Find where the given text appears and provide that cell's center as (x, y) coordinate. 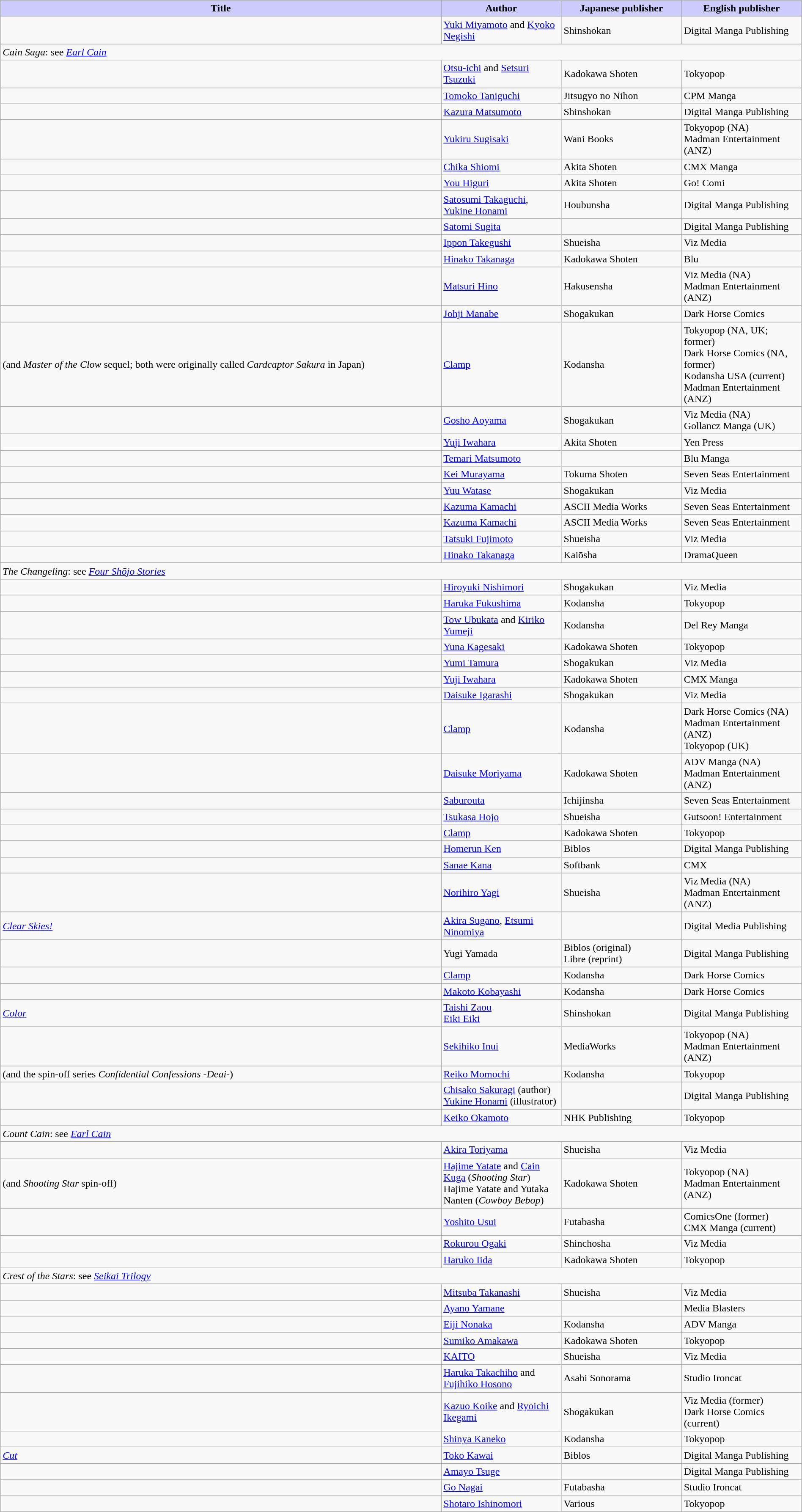
Yuki Miyamoto and Kyoko Negishi (501, 30)
Reiko Momochi (501, 1074)
Ippon Takegushi (501, 242)
Kei Murayama (501, 474)
Yukiru Sugisaki (501, 139)
Tokuma Shoten (621, 474)
DramaQueen (742, 555)
Temari Matsumoto (501, 458)
Wani Books (621, 139)
Tow Ubukata and Kiriko Yumeji (501, 625)
Go! Comi (742, 183)
Daisuke Moriyama (501, 773)
Gosho Aoyama (501, 421)
Haruko Iida (501, 1260)
Homerun Ken (501, 849)
Digital Media Publishing (742, 926)
Tokyopop (NA, UK; former)Dark Horse Comics (NA, former)Kodansha USA (current)Madman Entertainment (ANZ) (742, 364)
Blu Manga (742, 458)
Akira Toriyama (501, 1150)
Tsukasa Hojo (501, 817)
(and the spin-off series Confidential Confessions -Deai-) (221, 1074)
Makoto Kobayashi (501, 991)
Hakusensha (621, 286)
Title (221, 8)
Satomi Sugita (501, 226)
Shinchosha (621, 1244)
Mitsuba Takanashi (501, 1292)
Keiko Okamoto (501, 1118)
Biblos (original) Libre (reprint) (621, 953)
Color (221, 1013)
Clear Skies! (221, 926)
Crest of the Stars: see Seikai Trilogy (401, 1276)
Shinya Kaneko (501, 1439)
Tatsuki Fujimoto (501, 539)
Johji Manabe (501, 314)
Saburouta (501, 801)
Sumiko Amakawa (501, 1340)
Kaiōsha (621, 555)
Daisuke Igarashi (501, 695)
Shotaro Ishinomori (501, 1504)
Hiroyuki Nishimori (501, 587)
Yuna Kagesaki (501, 647)
Chika Shiomi (501, 167)
Houbunsha (621, 205)
Softbank (621, 865)
Kazuo Koike and Ryoichi Ikegami (501, 1412)
Blu (742, 259)
Jitsugyo no Nihon (621, 96)
Akira Sugano, Etsumi Ninomiya (501, 926)
CMX (742, 865)
Gutsoon! Entertainment (742, 817)
Asahi Sonorama (621, 1379)
NHK Publishing (621, 1118)
ADV Manga (742, 1324)
Tomoko Taniguchi (501, 96)
Norihiro Yagi (501, 892)
Rokurou Ogaki (501, 1244)
Amayo Tsuge (501, 1471)
Haruka Fukushima (501, 603)
Eiji Nonaka (501, 1324)
Yen Press (742, 442)
Viz Media (NA) Gollancz Manga (UK) (742, 421)
Taishi Zaou Eiki Eiki (501, 1013)
Kazura Matsumoto (501, 112)
Dark Horse Comics (NA) Madman Entertainment (ANZ) Tokyopop (UK) (742, 729)
Satosumi Takaguchi, Yukine Honami (501, 205)
Japanese publisher (621, 8)
Yugi Yamada (501, 953)
Yuu Watase (501, 490)
Yoshito Usui (501, 1222)
Chisako Sakuragi (author) Yukine Honami (illustrator) (501, 1096)
Ichijinsha (621, 801)
The Changeling: see Four Shōjo Stories (401, 571)
Matsuri Hino (501, 286)
(and Master of the Clow sequel; both were originally called Cardcaptor Sakura in Japan) (221, 364)
Yumi Tamura (501, 663)
Otsu-ichi and Setsuri Tsuzuki (501, 74)
Toko Kawai (501, 1455)
Sekihiko Inui (501, 1047)
ComicsOne (former) CMX Manga (current) (742, 1222)
Media Blasters (742, 1308)
Sanae Kana (501, 865)
(and Shooting Star spin-off) (221, 1183)
ADV Manga (NA) Madman Entertainment (ANZ) (742, 773)
Del Rey Manga (742, 625)
Hajime Yatate and Cain Kuga (Shooting Star) Hajime Yatate and Yutaka Nanten (Cowboy Bebop) (501, 1183)
Haruka Takachiho and Fujihiko Hosono (501, 1379)
Viz Media (former) Dark Horse Comics (current) (742, 1412)
CPM Manga (742, 96)
Count Cain: see Earl Cain (401, 1134)
Go Nagai (501, 1487)
Various (621, 1504)
English publisher (742, 8)
Author (501, 8)
You Higuri (501, 183)
Ayano Yamane (501, 1308)
MediaWorks (621, 1047)
Cain Saga: see Earl Cain (401, 52)
KAITO (501, 1357)
Cut (221, 1455)
